Output the [X, Y] coordinate of the center of the cell containing the given text.  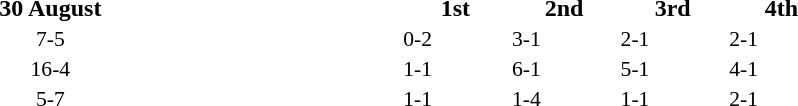
2-1 [672, 39]
1-1 [456, 69]
5-1 [672, 69]
3-1 [564, 39]
6-1 [564, 69]
0-2 [456, 39]
